Return the [X, Y] coordinate for the center point of the cell that contains the specified text.  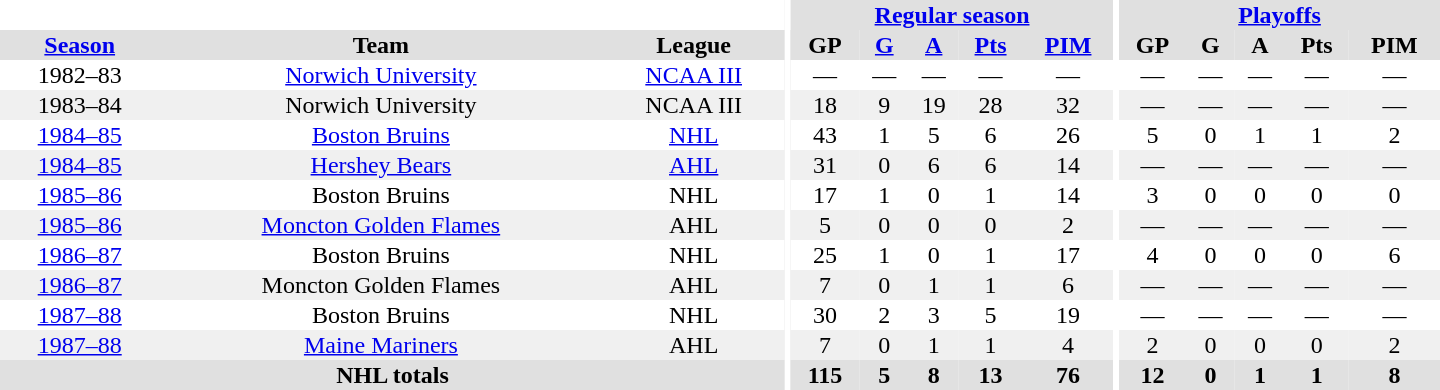
30 [824, 315]
26 [1068, 135]
76 [1068, 375]
1983–84 [80, 105]
Playoffs [1280, 15]
9 [884, 105]
43 [824, 135]
18 [824, 105]
Maine Mariners [380, 345]
31 [824, 165]
1982–83 [80, 75]
12 [1152, 375]
115 [824, 375]
Team [380, 45]
League [694, 45]
13 [990, 375]
25 [824, 255]
NHL totals [392, 375]
32 [1068, 105]
Regular season [952, 15]
Season [80, 45]
Hershey Bears [380, 165]
28 [990, 105]
